Detect which cell encompasses the target text, then output its [x, y] center coordinate. 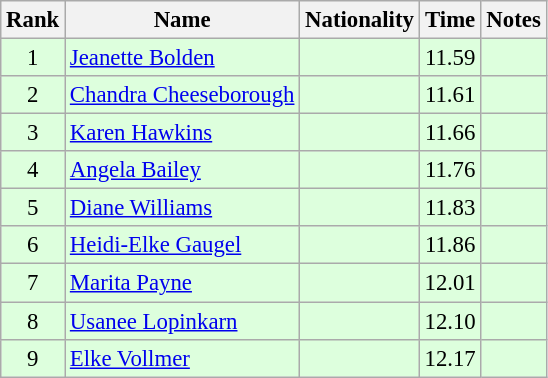
Rank [33, 20]
12.01 [450, 283]
11.86 [450, 245]
11.61 [450, 95]
Usanee Lopinkarn [182, 321]
11.59 [450, 58]
Karen Hawkins [182, 133]
Diane Williams [182, 208]
6 [33, 245]
2 [33, 95]
Time [450, 20]
Jeanette Bolden [182, 58]
8 [33, 321]
4 [33, 170]
Elke Vollmer [182, 358]
Angela Bailey [182, 170]
1 [33, 58]
Marita Payne [182, 283]
9 [33, 358]
12.17 [450, 358]
Nationality [360, 20]
11.66 [450, 133]
5 [33, 208]
Heidi-Elke Gaugel [182, 245]
12.10 [450, 321]
3 [33, 133]
11.76 [450, 170]
7 [33, 283]
Notes [514, 20]
Chandra Cheeseborough [182, 95]
Name [182, 20]
11.83 [450, 208]
